Output the [x, y] coordinate of the center of the cell containing the given text.  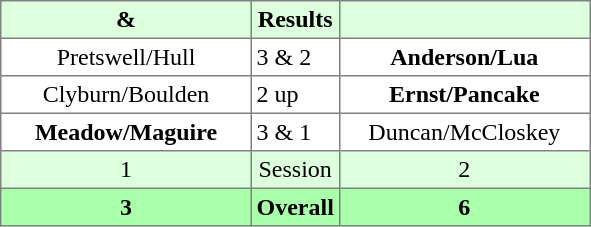
Results [295, 20]
Pretswell/Hull [126, 57]
Session [295, 170]
Overall [295, 207]
3 & 1 [295, 132]
& [126, 20]
1 [126, 170]
Anderson/Lua [464, 57]
Ernst/Pancake [464, 95]
6 [464, 207]
3 & 2 [295, 57]
2 up [295, 95]
2 [464, 170]
Clyburn/Boulden [126, 95]
3 [126, 207]
Meadow/Maguire [126, 132]
Duncan/McCloskey [464, 132]
